For the text-containing cell, return its midpoint in [x, y] coordinate format. 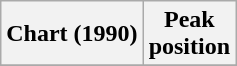
Chart (1990) [72, 34]
Peakposition [189, 34]
